From the cell containing the given text, extract its center point as [X, Y] coordinate. 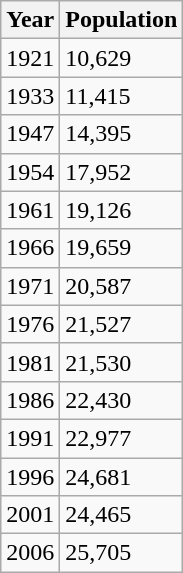
1921 [30, 58]
22,977 [122, 438]
24,681 [122, 477]
2001 [30, 515]
1966 [30, 248]
1981 [30, 362]
20,587 [122, 286]
14,395 [122, 134]
1947 [30, 134]
19,659 [122, 248]
2006 [30, 553]
1961 [30, 210]
1986 [30, 400]
1991 [30, 438]
1933 [30, 96]
21,527 [122, 324]
17,952 [122, 172]
1954 [30, 172]
1976 [30, 324]
19,126 [122, 210]
21,530 [122, 362]
25,705 [122, 553]
11,415 [122, 96]
1971 [30, 286]
1996 [30, 477]
24,465 [122, 515]
10,629 [122, 58]
22,430 [122, 400]
Year [30, 20]
Population [122, 20]
